Identify which cell holds the provided text, then report its (X, Y) central coordinate. 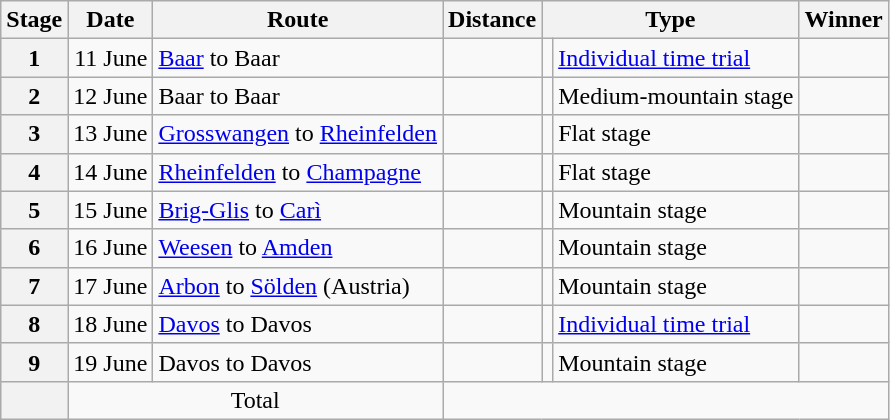
3 (34, 134)
19 June (110, 362)
Rheinfelden to Champagne (298, 172)
13 June (110, 134)
17 June (110, 286)
8 (34, 324)
Winner (844, 20)
1 (34, 58)
Total (256, 400)
4 (34, 172)
18 June (110, 324)
12 June (110, 96)
7 (34, 286)
Type (670, 20)
15 June (110, 210)
Stage (34, 20)
14 June (110, 172)
Route (298, 20)
6 (34, 248)
2 (34, 96)
Medium-mountain stage (676, 96)
Weesen to Amden (298, 248)
5 (34, 210)
Brig-Glis to Carì (298, 210)
9 (34, 362)
Grosswangen to Rheinfelden (298, 134)
Date (110, 20)
Distance (492, 20)
11 June (110, 58)
Arbon to Sölden (Austria) (298, 286)
16 June (110, 248)
